Identify which cell holds the provided text, then report its (X, Y) central coordinate. 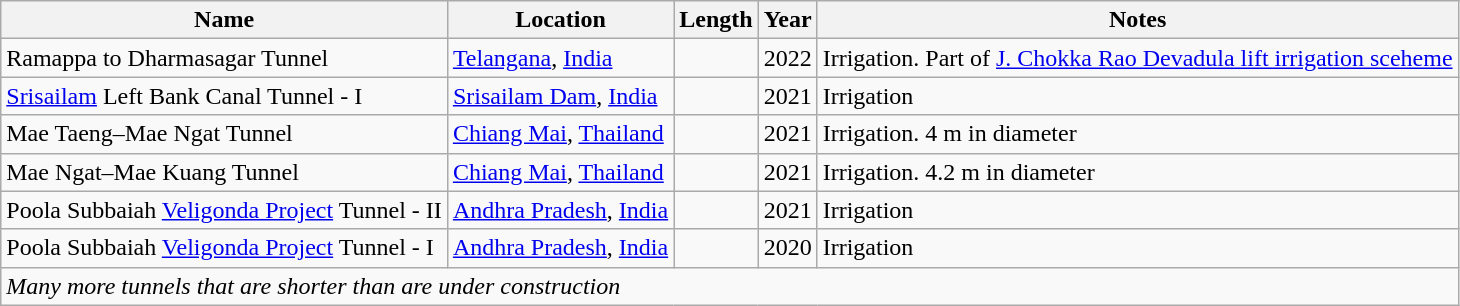
Srisailam Dam, India (560, 96)
2022 (788, 58)
Irrigation. Part of J. Chokka Rao Devadula lift irrigation sceheme (1138, 58)
2020 (788, 248)
Mae Taeng–Mae Ngat Tunnel (224, 134)
Year (788, 20)
Location (560, 20)
Ramappa to Dharmasagar Tunnel (224, 58)
Poola Subbaiah Veligonda Project Tunnel - II (224, 210)
Telangana, India (560, 58)
Irrigation. 4 m in diameter (1138, 134)
Notes (1138, 20)
Mae Ngat–Mae Kuang Tunnel (224, 172)
Srisailam Left Bank Canal Tunnel - I (224, 96)
Poola Subbaiah Veligonda Project Tunnel - I (224, 248)
Many more tunnels that are shorter than are under construction (730, 286)
Length (716, 20)
Irrigation. 4.2 m in diameter (1138, 172)
Name (224, 20)
